From the cell containing the given text, extract its center point as (X, Y) coordinate. 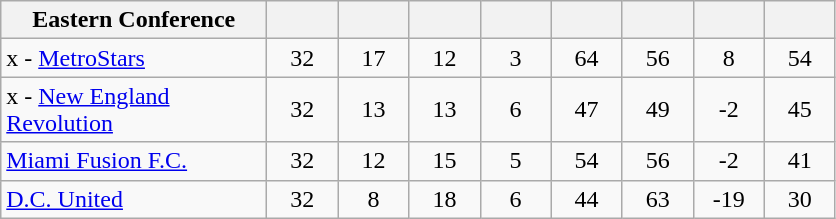
47 (586, 110)
5 (516, 161)
x - New England Revolution (134, 110)
15 (444, 161)
x - MetroStars (134, 58)
-19 (728, 199)
41 (800, 161)
45 (800, 110)
49 (658, 110)
44 (586, 199)
17 (374, 58)
Eastern Conference (134, 20)
64 (586, 58)
Miami Fusion F.C. (134, 161)
18 (444, 199)
30 (800, 199)
63 (658, 199)
3 (516, 58)
D.C. United (134, 199)
